Determine the (x, y) coordinate at the center of the cell enclosing the given text.  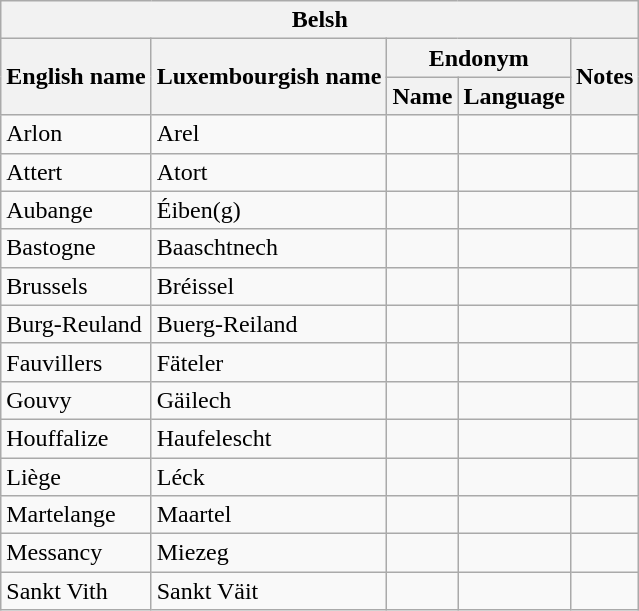
Martelange (76, 515)
Sankt Väit (269, 591)
Messancy (76, 553)
Attert (76, 172)
Houffalize (76, 438)
Buerg-Reiland (269, 324)
Language (514, 96)
Name (422, 96)
Endonym (478, 58)
Baaschtnech (269, 248)
Gouvy (76, 400)
Miezeg (269, 553)
Atort (269, 172)
Aubange (76, 210)
Maartel (269, 515)
Fäteler (269, 362)
Arel (269, 134)
Fauvillers (76, 362)
Luxembourgish name (269, 77)
Léck (269, 477)
Burg-Reuland (76, 324)
Sankt Vith (76, 591)
Haufelescht (269, 438)
Liège (76, 477)
Arlon (76, 134)
Belsh (320, 20)
Brussels (76, 286)
Gäilech (269, 400)
English name (76, 77)
Éiben(g) (269, 210)
Bréissel (269, 286)
Notes (604, 77)
Bastogne (76, 248)
